Extract the (x, y) coordinate from the center of the cell holding the provided text.  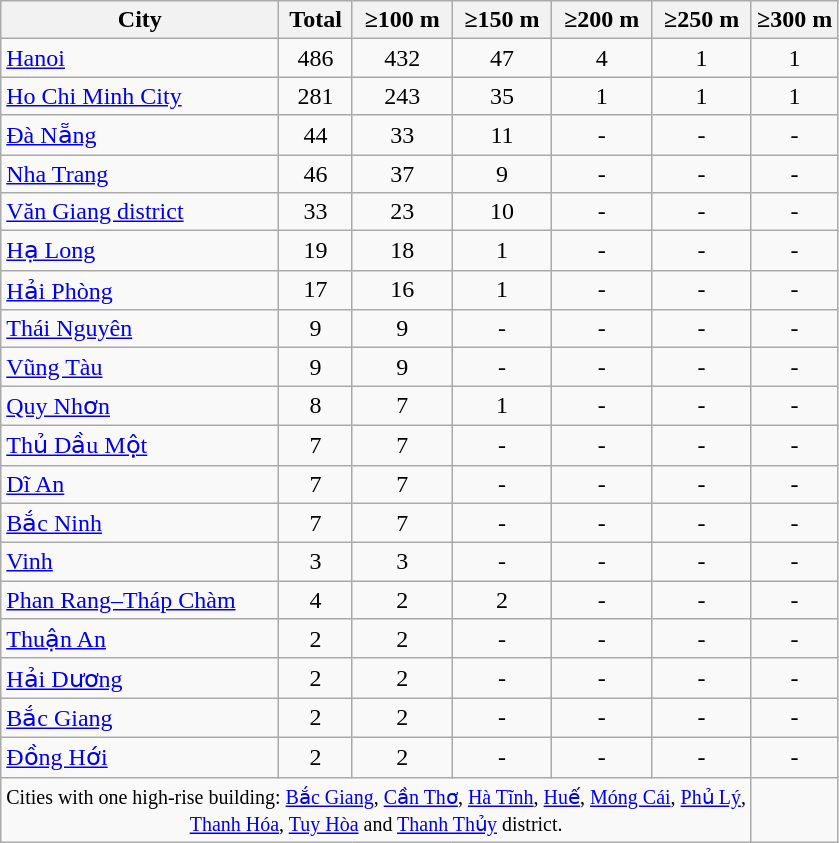
Vinh (140, 562)
Total (316, 20)
486 (316, 58)
Đà Nẵng (140, 135)
37 (402, 173)
18 (402, 251)
Đồng Hới (140, 757)
Bắc Giang (140, 718)
Cities with one high-rise building: Bắc Giang, Cần Thơ, Hà Tĩnh, Huế, Móng Cái, Phủ Lý, Thanh Hóa, Tuy Hòa and Thanh Thủy district. (376, 810)
17 (316, 290)
23 (402, 212)
Nha Trang (140, 173)
Bắc Ninh (140, 523)
19 (316, 251)
Thuận An (140, 639)
35 (502, 96)
16 (402, 290)
Hanoi (140, 58)
Dĩ An (140, 484)
≥250 m (702, 20)
44 (316, 135)
Thủ Dầu Một (140, 445)
Hải Dương (140, 678)
Hạ Long (140, 251)
281 (316, 96)
≥100 m (402, 20)
Ho Chi Minh City (140, 96)
432 (402, 58)
Văn Giang district (140, 212)
Thái Nguyên (140, 329)
11 (502, 135)
City (140, 20)
243 (402, 96)
Hải Phòng (140, 290)
8 (316, 406)
10 (502, 212)
Phan Rang–Tháp Chàm (140, 600)
≥200 m (602, 20)
Quy Nhơn (140, 406)
46 (316, 173)
≥300 m (794, 20)
47 (502, 58)
≥150 m (502, 20)
Vũng Tàu (140, 367)
